Locate the cell with the specified text and output its (X, Y) center coordinate. 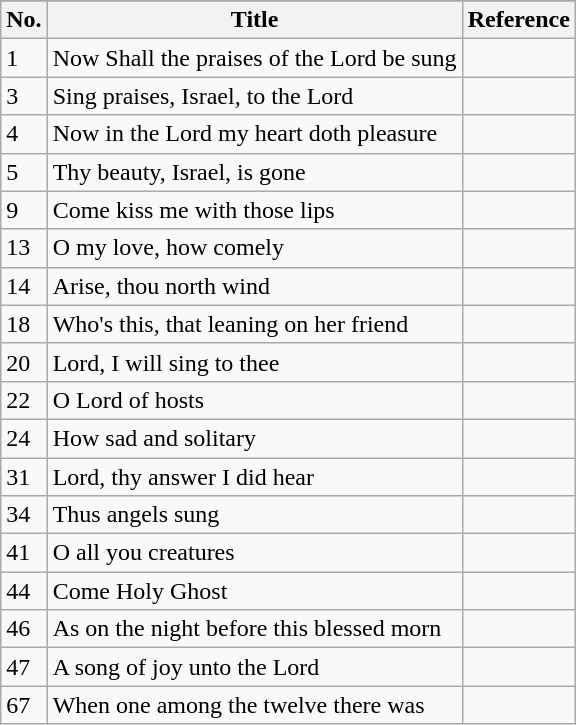
13 (24, 248)
Lord, I will sing to thee (254, 362)
24 (24, 438)
3 (24, 96)
Come kiss me with those lips (254, 210)
O Lord of hosts (254, 400)
As on the night before this blessed morn (254, 629)
O all you creatures (254, 553)
47 (24, 667)
Title (254, 20)
Lord, thy answer I did hear (254, 477)
18 (24, 324)
34 (24, 515)
41 (24, 553)
14 (24, 286)
44 (24, 591)
Sing praises, Israel, to the Lord (254, 96)
22 (24, 400)
No. (24, 20)
Thy beauty, Israel, is gone (254, 172)
31 (24, 477)
Arise, thou north wind (254, 286)
When one among the twelve there was (254, 705)
1 (24, 58)
Thus angels sung (254, 515)
67 (24, 705)
9 (24, 210)
46 (24, 629)
Who's this, that leaning on her friend (254, 324)
Reference (518, 20)
Come Holy Ghost (254, 591)
How sad and solitary (254, 438)
5 (24, 172)
A song of joy unto the Lord (254, 667)
O my love, how comely (254, 248)
Now Shall the praises of the Lord be sung (254, 58)
4 (24, 134)
Now in the Lord my heart doth pleasure (254, 134)
20 (24, 362)
